Output the (X, Y) coordinate of the center of the cell containing the given text.  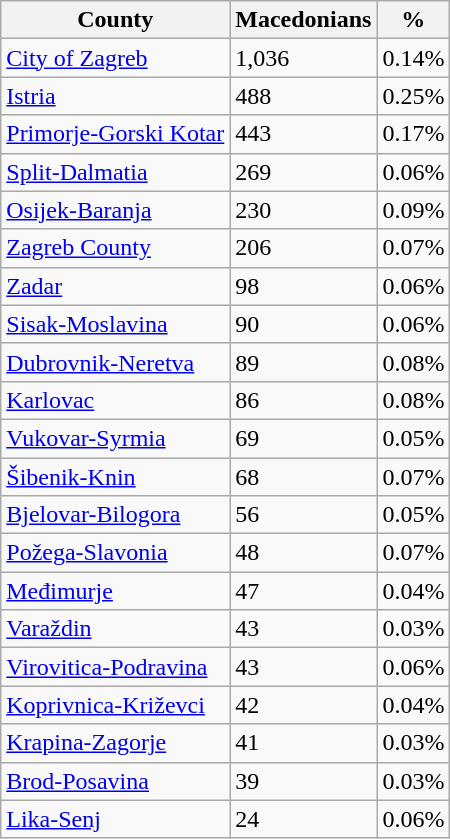
Sisak-Moslavina (116, 324)
0.17% (414, 134)
68 (304, 477)
206 (304, 248)
0.14% (414, 58)
Osijek-Baranja (116, 210)
69 (304, 438)
Šibenik-Knin (116, 477)
488 (304, 96)
Krapina-Zagorje (116, 743)
269 (304, 172)
City of Zagreb (116, 58)
0.25% (414, 96)
Zagreb County (116, 248)
42 (304, 705)
89 (304, 362)
48 (304, 553)
1,036 (304, 58)
Zadar (116, 286)
Vukovar-Syrmia (116, 438)
% (414, 20)
Koprivnica-Križevci (116, 705)
Brod-Posavina (116, 781)
Požega-Slavonia (116, 553)
230 (304, 210)
56 (304, 515)
Međimurje (116, 591)
443 (304, 134)
41 (304, 743)
Macedonians (304, 20)
98 (304, 286)
0.09% (414, 210)
90 (304, 324)
47 (304, 591)
Varaždin (116, 629)
Virovitica-Podravina (116, 667)
Lika-Senj (116, 819)
86 (304, 400)
Bjelovar-Bilogora (116, 515)
39 (304, 781)
Primorje-Gorski Kotar (116, 134)
Dubrovnik-Neretva (116, 362)
Split-Dalmatia (116, 172)
Karlovac (116, 400)
Istria (116, 96)
24 (304, 819)
County (116, 20)
